Search for the cell housing the specified text and yield its [x, y] center coordinate. 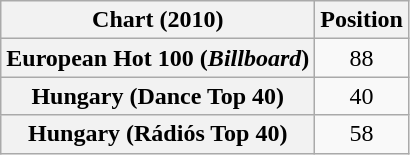
Hungary (Rádiós Top 40) [158, 134]
Chart (2010) [158, 20]
88 [362, 58]
58 [362, 134]
Position [362, 20]
Hungary (Dance Top 40) [158, 96]
40 [362, 96]
European Hot 100 (Billboard) [158, 58]
